Find where the given text appears and provide that cell's center as (X, Y) coordinate. 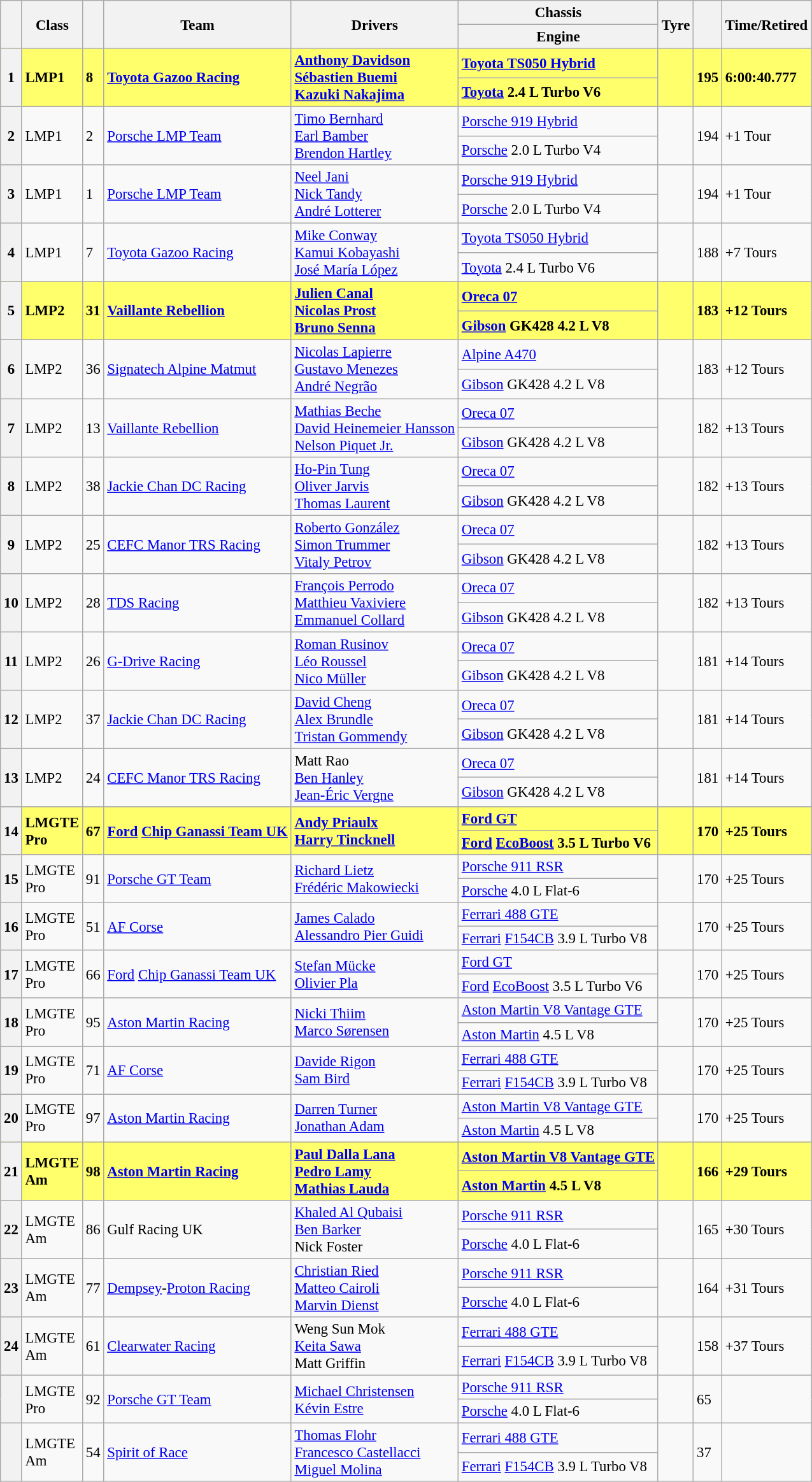
164 (708, 1288)
Tyre (675, 24)
195 (708, 78)
92 (93, 1400)
10 (11, 602)
158 (708, 1346)
14 (11, 830)
21 (11, 1171)
Roman Rusinov Léo Roussel Nico Müller (374, 661)
66 (93, 974)
61 (93, 1346)
54 (93, 1453)
166 (708, 1171)
+29 Tours (767, 1171)
98 (93, 1171)
19 (11, 1070)
188 (708, 253)
Darren Turner Jonathan Adam (374, 1118)
28 (93, 602)
38 (93, 486)
+30 Tours (767, 1230)
15 (11, 879)
Nicolas Lapierre Gustavo Menezes André Negrão (374, 369)
26 (93, 661)
97 (93, 1118)
165 (708, 1230)
Dempsey-Proton Racing (197, 1288)
71 (93, 1070)
4 (11, 253)
25 (93, 545)
Alpine A470 (558, 355)
67 (93, 830)
Matt Rao Ben Hanley Jean-Éric Vergne (374, 778)
6 (11, 369)
Christian Ried Matteo Cairoli Marvin Dienst (374, 1288)
Nicki Thiim Marco Sørensen (374, 1023)
95 (93, 1023)
5 (11, 311)
Roberto González Simon Trummer Vitaly Petrov (374, 545)
François Perrodo Matthieu Vaxiviere Emmanuel Collard (374, 602)
31 (93, 311)
Mike Conway Kamui Kobayashi José María López (374, 253)
18 (11, 1023)
James Calado Alessandro Pier Guidi (374, 926)
51 (93, 926)
16 (11, 926)
+31 Tours (767, 1288)
Drivers (374, 24)
12 (11, 720)
Thomas Flohr Francesco Castellacci Miguel Molina (374, 1453)
Neel Jani Nick Tandy André Lotterer (374, 194)
Mathias Beche David Heinemeier Hansson Nelson Piquet Jr. (374, 428)
Khaled Al Qubaisi Ben Barker Nick Foster (374, 1230)
Clearwater Racing (197, 1346)
65 (708, 1400)
Richard Lietz Frédéric Makowiecki (374, 879)
Engine (558, 37)
Ho-Pin Tung Oliver Jarvis Thomas Laurent (374, 486)
11 (11, 661)
9 (11, 545)
Davide Rigon Sam Bird (374, 1070)
Team (197, 24)
Timo Bernhard Earl Bamber Brendon Hartley (374, 136)
Paul Dalla Lana Pedro Lamy Mathias Lauda (374, 1171)
20 (11, 1118)
Anthony Davidson Sébastien Buemi Kazuki Nakajima (374, 78)
Class (52, 24)
Chassis (558, 13)
+7 Tours (767, 253)
Andy Priaulx Harry Tincknell (374, 830)
Time/Retired (767, 24)
Julien Canal Nicolas Prost Bruno Senna (374, 311)
23 (11, 1288)
Stefan Mücke Olivier Pla (374, 974)
+37 Tours (767, 1346)
Signatech Alpine Matmut (197, 369)
36 (93, 369)
TDS Racing (197, 602)
Michael Christensen Kévin Estre (374, 1400)
Gulf Racing UK (197, 1230)
86 (93, 1230)
91 (93, 879)
Weng Sun Mok Keita Sawa Matt Griffin (374, 1346)
22 (11, 1230)
77 (93, 1288)
17 (11, 974)
David Cheng Alex Brundle Tristan Gommendy (374, 720)
3 (11, 194)
Spirit of Race (197, 1453)
G-Drive Racing (197, 661)
6:00:40.777 (767, 78)
